Detect which cell encompasses the target text, then output its (X, Y) center coordinate. 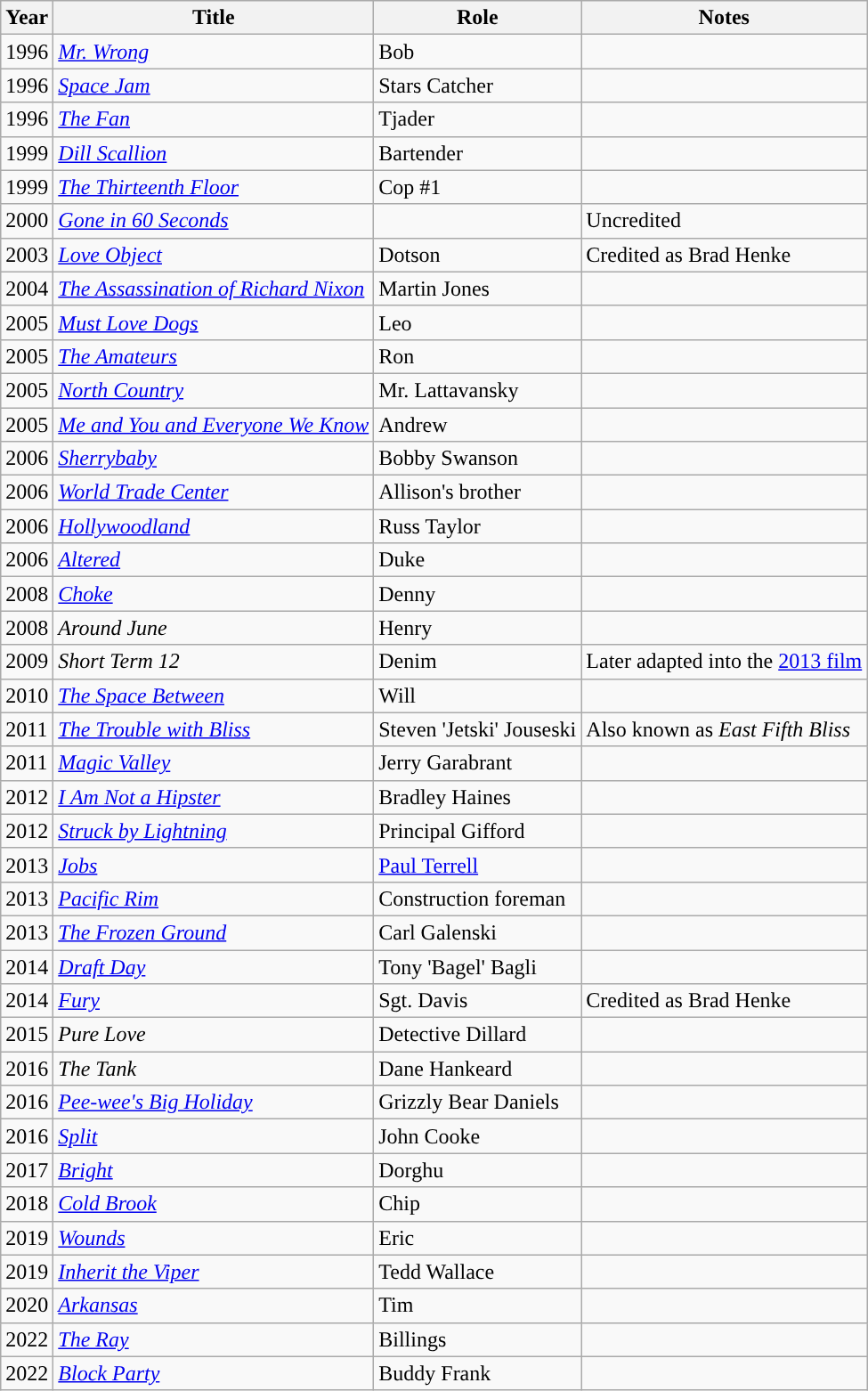
Hollywoodland (214, 526)
Bob (477, 52)
The Thirteenth Floor (214, 187)
Love Object (214, 255)
Struck by Lightning (214, 831)
Principal Gifford (477, 831)
Role (477, 18)
Jobs (214, 865)
John Cooke (477, 1136)
Me and You and Everyone We Know (214, 425)
Jerry Garabrant (477, 763)
World Trade Center (214, 492)
2010 (27, 695)
2020 (27, 1306)
Later adapted into the 2013 film (725, 662)
Tedd Wallace (477, 1272)
Dotson (477, 255)
Eric (477, 1238)
Split (214, 1136)
Sgt. Davis (477, 1001)
The Assassination of Richard Nixon (214, 289)
Draft Day (214, 966)
Chip (477, 1204)
Paul Terrell (477, 865)
Short Term 12 (214, 662)
Dill Scallion (214, 153)
Inherit the Viper (214, 1272)
Dorghu (477, 1170)
Bradley Haines (477, 797)
Denim (477, 662)
Henry (477, 628)
Dane Hankeard (477, 1069)
Martin Jones (477, 289)
2017 (27, 1170)
Gone in 60 Seconds (214, 221)
Tony 'Bagel' Bagli (477, 966)
Pacific Rim (214, 899)
Duke (477, 560)
Year (27, 18)
Andrew (477, 425)
2000 (27, 221)
Tim (477, 1306)
Steven 'Jetski' Jouseski (477, 729)
Will (477, 695)
Around June (214, 628)
2018 (27, 1204)
North Country (214, 390)
The Trouble with Bliss (214, 729)
The Frozen Ground (214, 932)
Leo (477, 322)
Also known as East Fifth Bliss (725, 729)
Buddy Frank (477, 1373)
Mr. Wrong (214, 52)
The Amateurs (214, 356)
Choke (214, 594)
Cop #1 (477, 187)
Billings (477, 1339)
The Ray (214, 1339)
Tjader (477, 119)
Pee-wee's Big Holiday (214, 1102)
Title (214, 18)
Mr. Lattavansky (477, 390)
Cold Brook (214, 1204)
Bartender (477, 153)
2003 (27, 255)
2015 (27, 1035)
Grizzly Bear Daniels (477, 1102)
Must Love Dogs (214, 322)
Carl Galenski (477, 932)
Stars Catcher (477, 85)
Altered (214, 560)
Uncredited (725, 221)
I Am Not a Hipster (214, 797)
The Tank (214, 1069)
Russ Taylor (477, 526)
Fury (214, 1001)
Space Jam (214, 85)
The Fan (214, 119)
Ron (477, 356)
Allison's brother (477, 492)
Wounds (214, 1238)
Arkansas (214, 1306)
2004 (27, 289)
2009 (27, 662)
Bobby Swanson (477, 459)
Bright (214, 1170)
Construction foreman (477, 899)
Block Party (214, 1373)
Pure Love (214, 1035)
Detective Dillard (477, 1035)
Sherrybaby (214, 459)
Denny (477, 594)
The Space Between (214, 695)
Magic Valley (214, 763)
Notes (725, 18)
